For the text-containing cell, return its midpoint in [X, Y] coordinate format. 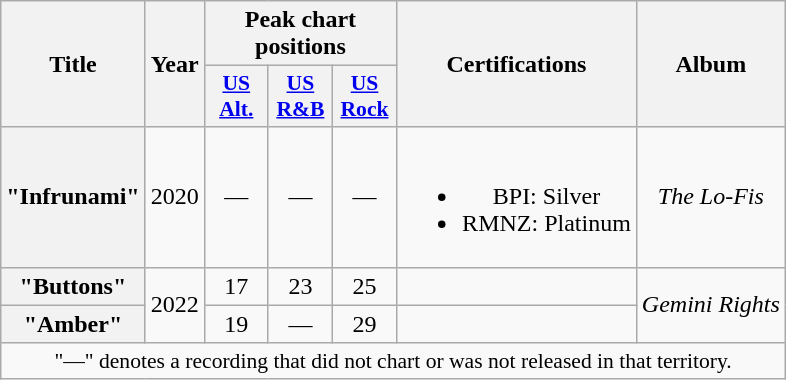
USAlt. [236, 96]
Title [73, 64]
The Lo-Fis [710, 197]
Gemini Rights [710, 305]
USR&B [300, 96]
2020 [174, 197]
17 [236, 286]
Year [174, 64]
25 [364, 286]
"Infrunami" [73, 197]
19 [236, 324]
"Amber" [73, 324]
Peak chart positions [300, 34]
2022 [174, 305]
USRock [364, 96]
Certifications [517, 64]
23 [300, 286]
29 [364, 324]
Album [710, 64]
"—" denotes a recording that did not chart or was not released in that territory. [394, 361]
"Buttons" [73, 286]
BPI: SilverRMNZ: Platinum [517, 197]
